For the text-containing cell, return its midpoint in [X, Y] coordinate format. 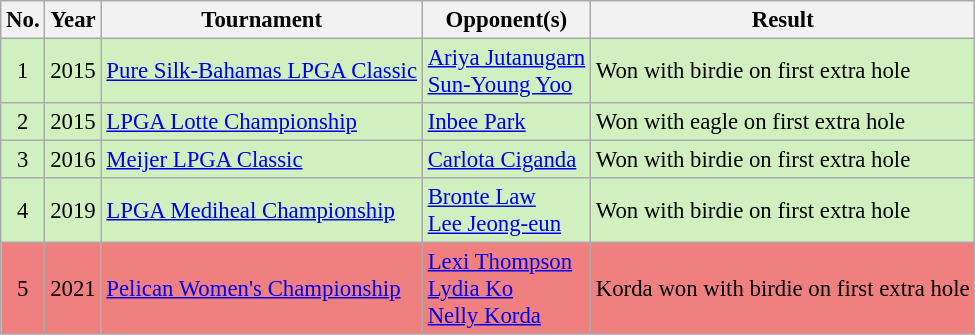
3 [23, 160]
Meijer LPGA Classic [262, 160]
Lexi Thompson Lydia Ko Nelly Korda [506, 289]
Pure Silk-Bahamas LPGA Classic [262, 72]
2 [23, 122]
1 [23, 72]
No. [23, 20]
Bronte Law Lee Jeong-eun [506, 210]
Ariya Jutanugarn Sun-Young Yoo [506, 72]
Result [782, 20]
5 [23, 289]
Carlota Ciganda [506, 160]
Pelican Women's Championship [262, 289]
Year [73, 20]
Won with eagle on first extra hole [782, 122]
4 [23, 210]
2019 [73, 210]
LPGA Lotte Championship [262, 122]
2016 [73, 160]
LPGA Mediheal Championship [262, 210]
Inbee Park [506, 122]
2021 [73, 289]
Opponent(s) [506, 20]
Korda won with birdie on first extra hole [782, 289]
Tournament [262, 20]
